Find where the given text appears and provide that cell's center as [x, y] coordinate. 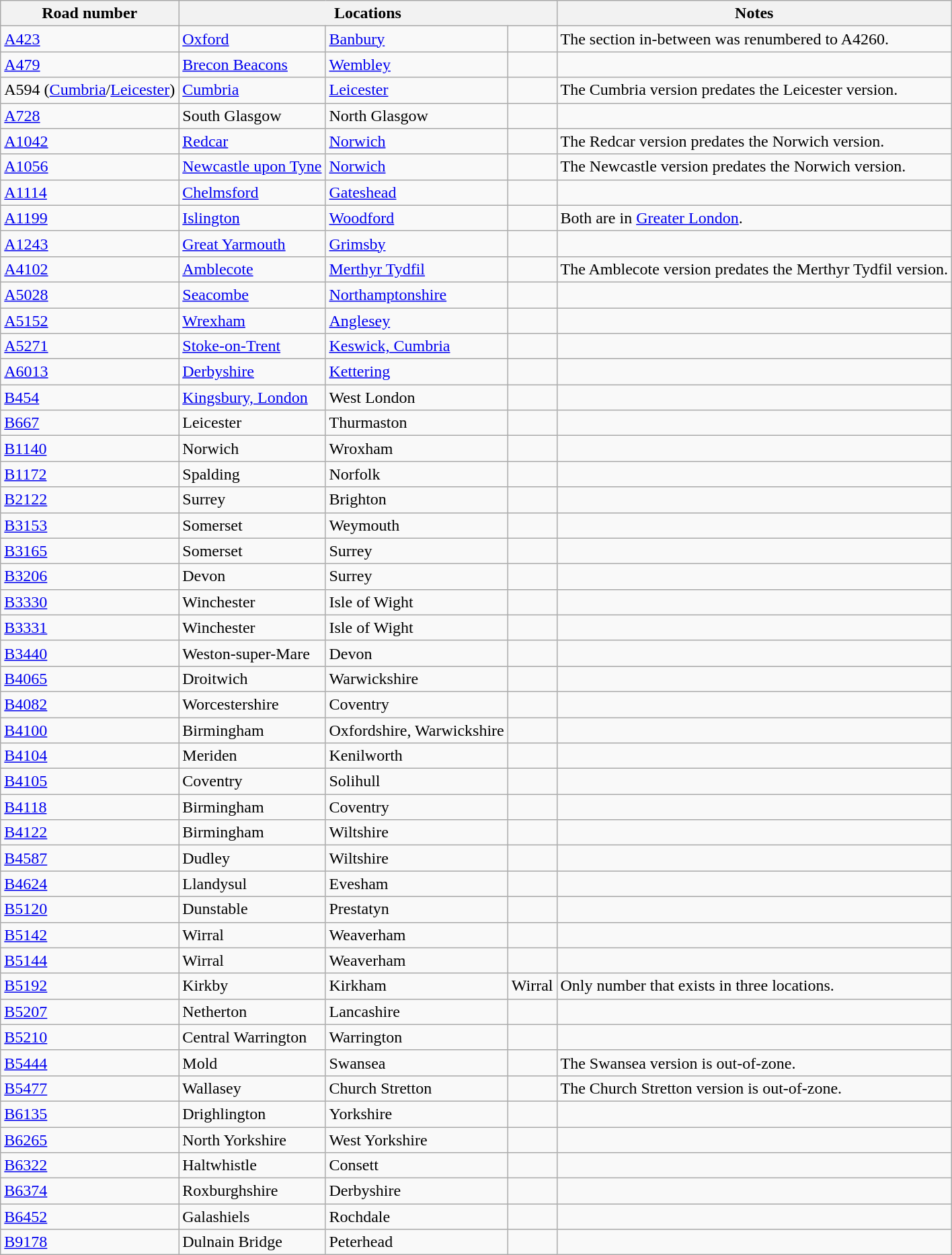
Seacombe [252, 295]
B4065 [90, 679]
B3206 [90, 576]
Merthyr Tydfil [417, 269]
Wrexham [252, 321]
Drighlington [252, 1114]
Wembley [417, 65]
A479 [90, 65]
B1140 [90, 449]
Meriden [252, 756]
Newcastle upon Tyne [252, 167]
A4102 [90, 269]
The Swansea version is out-of-zone. [754, 1063]
The Church Stretton version is out-of-zone. [754, 1088]
Grimsby [417, 243]
B1172 [90, 474]
Great Yarmouth [252, 243]
South Glasgow [252, 116]
Swansea [417, 1063]
Amblecote [252, 269]
Norfolk [417, 474]
Mold [252, 1063]
A5028 [90, 295]
Kettering [417, 372]
B4100 [90, 730]
A1199 [90, 218]
Chelmsford [252, 192]
B4104 [90, 756]
Church Stretton [417, 1088]
Thurmaston [417, 423]
Galashiels [252, 1217]
B6374 [90, 1191]
B5120 [90, 909]
Islington [252, 218]
The section in-between was renumbered to A4260. [754, 39]
B3440 [90, 653]
B6452 [90, 1217]
Both are in Greater London. [754, 218]
B4122 [90, 833]
Locations [368, 13]
B3331 [90, 627]
North Glasgow [417, 116]
B2122 [90, 500]
Gateshead [417, 192]
A1042 [90, 141]
Central Warrington [252, 1037]
Notes [754, 13]
The Newcastle version predates the Norwich version. [754, 167]
Peterhead [417, 1242]
Dulnain Bridge [252, 1242]
B4587 [90, 858]
Woodford [417, 218]
Prestatyn [417, 909]
Cumbria [252, 90]
Keswick, Cumbria [417, 346]
Kirkham [417, 986]
B4118 [90, 807]
B454 [90, 397]
A6013 [90, 372]
B4624 [90, 884]
Only number that exists in three locations. [754, 986]
B5210 [90, 1037]
Northamptonshire [417, 295]
Warwickshire [417, 679]
B4105 [90, 782]
Brighton [417, 500]
Llandysul [252, 884]
Solihull [417, 782]
Brecon Beacons [252, 65]
Droitwich [252, 679]
B3153 [90, 525]
A5152 [90, 321]
B6135 [90, 1114]
Wroxham [417, 449]
Consett [417, 1166]
B4082 [90, 704]
B3165 [90, 551]
Redcar [252, 141]
Haltwhistle [252, 1166]
A1114 [90, 192]
Roxburghshire [252, 1191]
The Redcar version predates the Norwich version. [754, 141]
Evesham [417, 884]
B5142 [90, 935]
A594 (Cumbria/Leicester) [90, 90]
Yorkshire [417, 1114]
Oxfordshire, Warwickshire [417, 730]
A1056 [90, 167]
Road number [90, 13]
B5144 [90, 960]
B9178 [90, 1242]
Kingsbury, London [252, 397]
Rochdale [417, 1217]
A423 [90, 39]
Spalding [252, 474]
Wallasey [252, 1088]
Warrington [417, 1037]
North Yorkshire [252, 1140]
Banbury [417, 39]
B5444 [90, 1063]
A728 [90, 116]
Lancashire [417, 1012]
Dudley [252, 858]
B6265 [90, 1140]
Weston-super-Mare [252, 653]
B6322 [90, 1166]
Oxford [252, 39]
Anglesey [417, 321]
B3330 [90, 602]
Dunstable [252, 909]
A5271 [90, 346]
The Cumbria version predates the Leicester version. [754, 90]
Kirkby [252, 986]
Worcestershire [252, 704]
Weymouth [417, 525]
West London [417, 397]
B5192 [90, 986]
The Amblecote version predates the Merthyr Tydfil version. [754, 269]
A1243 [90, 243]
Kenilworth [417, 756]
Stoke-on-Trent [252, 346]
B5477 [90, 1088]
Netherton [252, 1012]
B667 [90, 423]
West Yorkshire [417, 1140]
B5207 [90, 1012]
